Search for the cell housing the specified text and yield its (x, y) center coordinate. 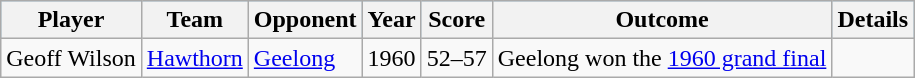
Opponent (305, 20)
Details (873, 20)
52–57 (456, 58)
Team (194, 20)
Geelong (305, 58)
Geoff Wilson (72, 58)
Hawthorn (194, 58)
Geelong won the 1960 grand final (662, 58)
1960 (392, 58)
Player (72, 20)
Year (392, 20)
Score (456, 20)
Outcome (662, 20)
